Return [X, Y] of the center of cell containing provided text 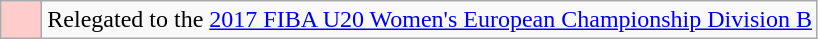
Relegated to the 2017 FIBA U20 Women's European Championship Division B [430, 20]
